Extract the [x, y] coordinate from the center of the cell holding the provided text.  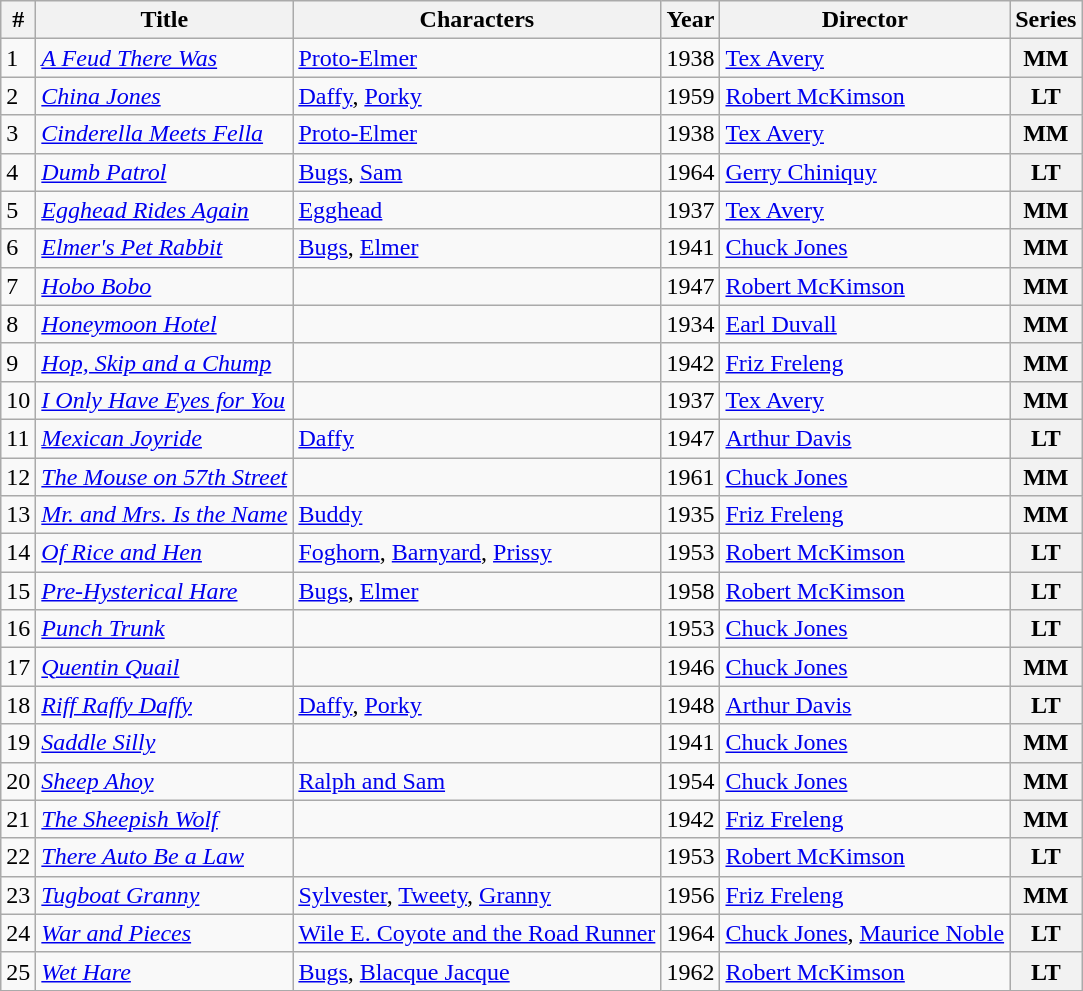
16 [18, 629]
8 [18, 324]
15 [18, 591]
Foghorn, Barnyard, Prissy [477, 553]
4 [18, 172]
1959 [690, 96]
1958 [690, 591]
China Jones [164, 96]
Pre-Hysterical Hare [164, 591]
5 [18, 210]
A Feud There Was [164, 58]
Honeymoon Hotel [164, 324]
Cinderella Meets Fella [164, 134]
1962 [690, 971]
Quentin Quail [164, 667]
22 [18, 857]
Title [164, 20]
Egghead Rides Again [164, 210]
# [18, 20]
14 [18, 553]
10 [18, 400]
Wet Hare [164, 971]
Bugs, Sam [477, 172]
Series [1046, 20]
1934 [690, 324]
Gerry Chiniquy [865, 172]
21 [18, 819]
1948 [690, 705]
Dumb Patrol [164, 172]
Elmer's Pet Rabbit [164, 248]
1954 [690, 781]
Riff Raffy Daffy [164, 705]
Chuck Jones, Maurice Noble [865, 933]
1935 [690, 515]
Mr. and Mrs. Is the Name [164, 515]
11 [18, 438]
19 [18, 743]
13 [18, 515]
Earl Duvall [865, 324]
There Auto Be a Law [164, 857]
I Only Have Eyes for You [164, 400]
Characters [477, 20]
Wile E. Coyote and the Road Runner [477, 933]
20 [18, 781]
2 [18, 96]
The Sheepish Wolf [164, 819]
Daffy [477, 438]
18 [18, 705]
Saddle Silly [164, 743]
7 [18, 286]
Ralph and Sam [477, 781]
12 [18, 477]
Year [690, 20]
24 [18, 933]
23 [18, 895]
1946 [690, 667]
Mexican Joyride [164, 438]
Punch Trunk [164, 629]
1956 [690, 895]
9 [18, 362]
Sheep Ahoy [164, 781]
1961 [690, 477]
Of Rice and Hen [164, 553]
Buddy [477, 515]
Sylvester, Tweety, Granny [477, 895]
Bugs, Blacque Jacque [477, 971]
17 [18, 667]
3 [18, 134]
Egghead [477, 210]
Hop, Skip and a Chump [164, 362]
1 [18, 58]
Tugboat Granny [164, 895]
6 [18, 248]
War and Pieces [164, 933]
Hobo Bobo [164, 286]
25 [18, 971]
The Mouse on 57th Street [164, 477]
Director [865, 20]
